Output the (x, y) coordinate of the center of the cell containing the given text.  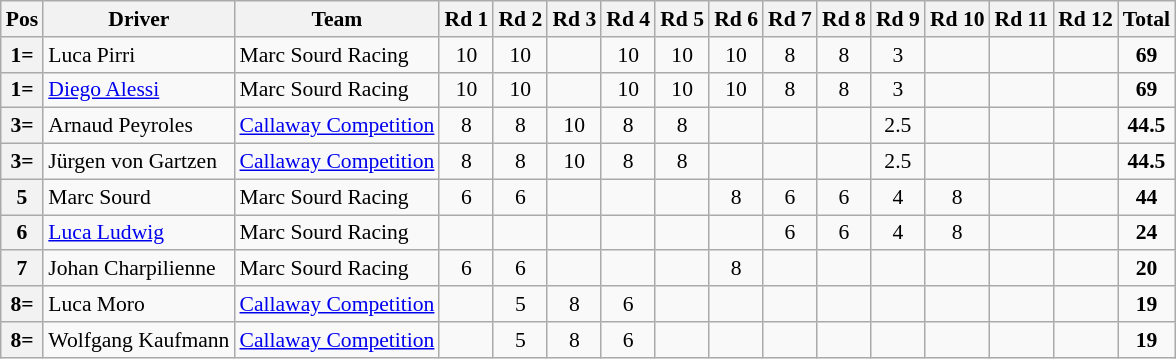
Rd 1 (466, 19)
Rd 4 (628, 19)
Total (1146, 19)
44 (1146, 197)
Rd 10 (958, 19)
Rd 6 (736, 19)
Rd 5 (682, 19)
Marc Sourd (138, 197)
Rd 2 (520, 19)
Wolfgang Kaufmann (138, 340)
Driver (138, 19)
Team (336, 19)
Arnaud Peyroles (138, 126)
Pos (22, 19)
Rd 12 (1086, 19)
Rd 7 (790, 19)
Luca Pirri (138, 55)
Diego Alessi (138, 90)
20 (1146, 269)
Rd 3 (574, 19)
7 (22, 269)
Johan Charpilienne (138, 269)
Luca Ludwig (138, 233)
Rd 11 (1022, 19)
Rd 8 (844, 19)
Jürgen von Gartzen (138, 162)
Luca Moro (138, 304)
Rd 9 (898, 19)
24 (1146, 233)
